Capture the cell that displays the provided text and extract its [x, y] central coordinate. 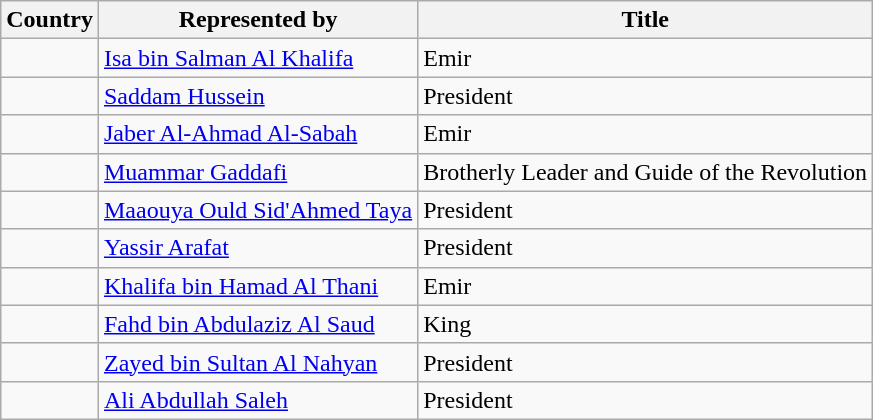
Isa bin Salman Al Khalifa [258, 58]
Muammar Gaddafi [258, 172]
Jaber Al-Ahmad Al-Sabah [258, 134]
Saddam Hussein [258, 96]
Ali Abdullah Saleh [258, 400]
Country [50, 20]
Title [646, 20]
Yassir Arafat [258, 248]
Khalifa bin Hamad Al Thani [258, 286]
Represented by [258, 20]
Maaouya Ould Sid'Ahmed Taya [258, 210]
Zayed bin Sultan Al Nahyan [258, 362]
King [646, 324]
Brotherly Leader and Guide of the Revolution [646, 172]
Fahd bin Abdulaziz Al Saud [258, 324]
